Identify which cell holds the provided text, then report its (x, y) central coordinate. 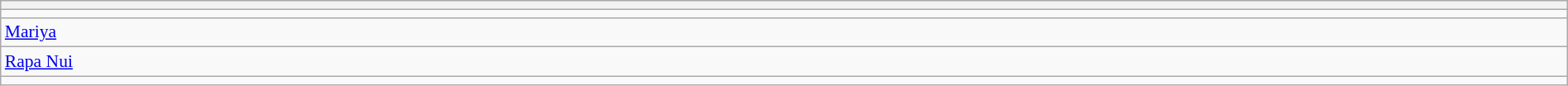
Rapa Nui (784, 62)
Mariya (784, 32)
